Extract the (x, y) coordinate from the center of the cell holding the provided text.  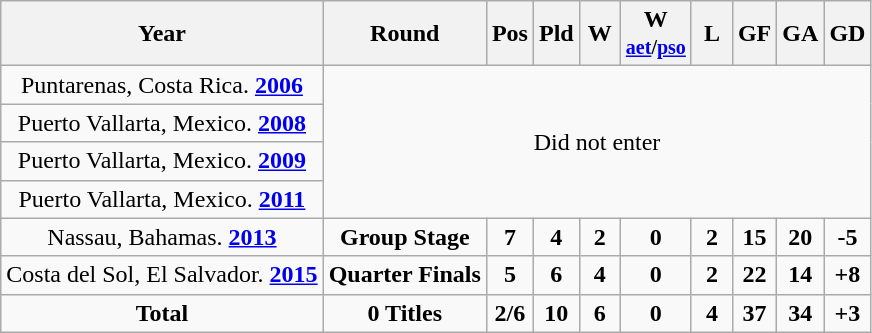
Puerto Vallarta, Mexico. 2011 (162, 199)
+3 (848, 313)
Waet/pso (656, 34)
Total (162, 313)
GA (800, 34)
10 (556, 313)
Nassau, Bahamas. 2013 (162, 237)
Year (162, 34)
Did not enter (597, 142)
Puerto Vallarta, Mexico. 2009 (162, 161)
0 Titles (404, 313)
Puerto Vallarta, Mexico. 2008 (162, 123)
34 (800, 313)
Group Stage (404, 237)
Puntarenas, Costa Rica. 2006 (162, 85)
37 (754, 313)
22 (754, 275)
Costa del Sol, El Salvador. 2015 (162, 275)
7 (510, 237)
Round (404, 34)
Pos (510, 34)
W (600, 34)
Pld (556, 34)
15 (754, 237)
Quarter Finals (404, 275)
+8 (848, 275)
L (712, 34)
GD (848, 34)
5 (510, 275)
14 (800, 275)
20 (800, 237)
-5 (848, 237)
GF (754, 34)
2/6 (510, 313)
